Capture the cell that displays the provided text and extract its (X, Y) central coordinate. 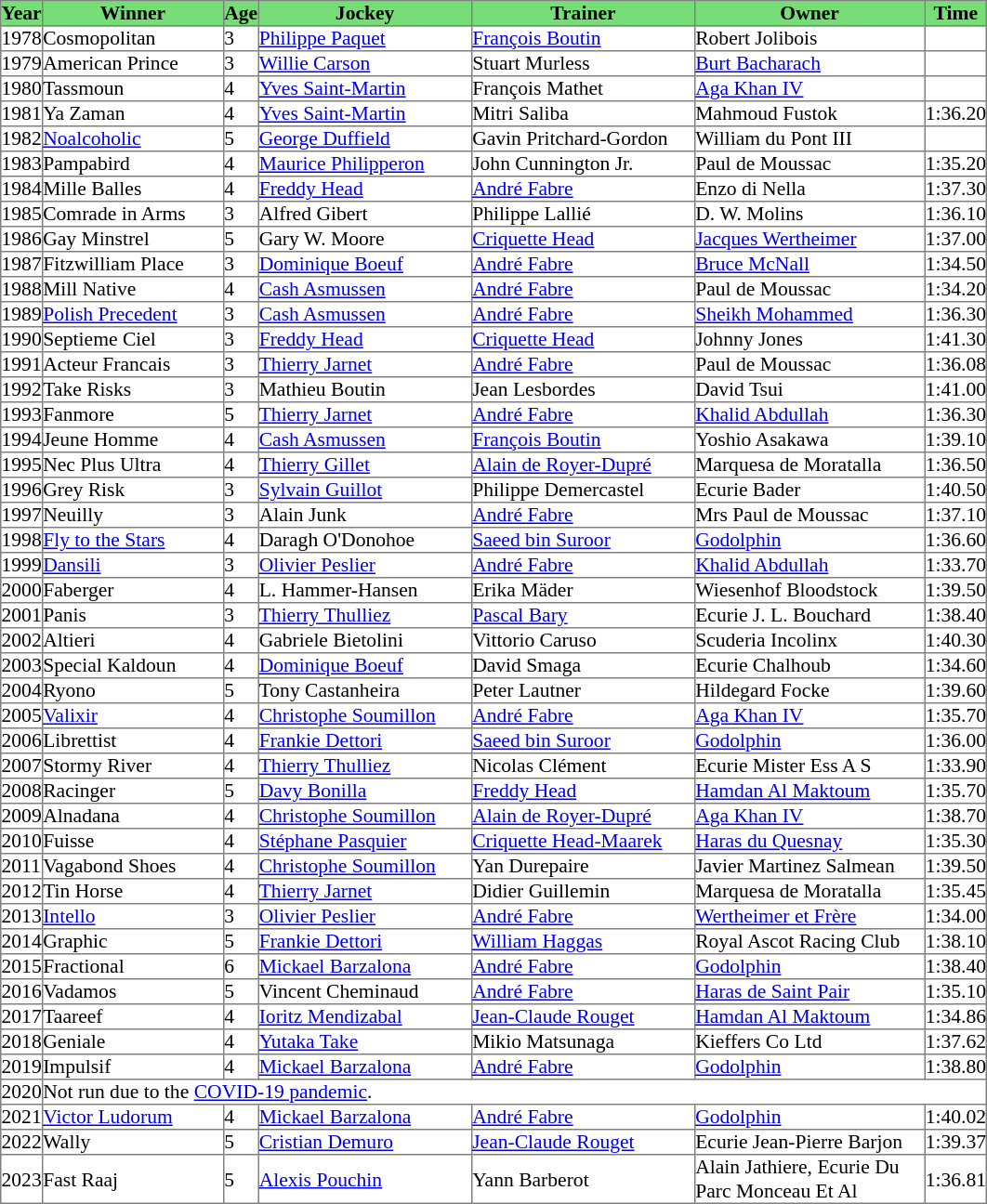
2023 (22, 1179)
1:34.50 (955, 264)
Erika Mäder (583, 591)
Fanmore (132, 414)
Noalcoholic (132, 139)
Fitzwilliam Place (132, 264)
David Smaga (583, 665)
Taareef (132, 1016)
1:34.60 (955, 665)
Mill Native (132, 290)
Gavin Pritchard-Gordon (583, 139)
Haras de Saint Pair (809, 992)
Mitri Saliba (583, 113)
1981 (22, 113)
6 (240, 966)
Jacques Wertheimer (809, 240)
Alexis Pouchin (365, 1179)
2021 (22, 1117)
Mille Balles (132, 190)
1:34.86 (955, 1016)
Tassmoun (132, 89)
Jockey (365, 13)
1:37.62 (955, 1042)
Winner (132, 13)
Yann Barberot (583, 1179)
Intello (132, 916)
1:36.00 (955, 741)
Fast Raaj (132, 1179)
Yan Durepaire (583, 866)
1:37.30 (955, 190)
2005 (22, 715)
Tony Castanheira (365, 691)
Javier Martinez Salmean (809, 866)
Victor Ludorum (132, 1117)
Graphic (132, 942)
1996 (22, 491)
Wiesenhof Bloodstock (809, 591)
Year (22, 13)
1:37.10 (955, 515)
1:39.10 (955, 440)
Polish Precedent (132, 314)
Yutaka Take (365, 1042)
1:38.80 (955, 1067)
1987 (22, 264)
David Tsui (809, 390)
Gabriele Bietolini (365, 641)
Jeune Homme (132, 440)
William Haggas (583, 942)
Tin Horse (132, 892)
Pascal Bary (583, 615)
Cristian Demuro (365, 1143)
Thierry Gillet (365, 465)
Royal Ascot Racing Club (809, 942)
American Prince (132, 63)
1:35.30 (955, 842)
Ecurie Bader (809, 491)
Haras du Quesnay (809, 842)
Special Kaldoun (132, 665)
1:33.70 (955, 565)
Stormy River (132, 766)
1990 (22, 340)
1:36.81 (955, 1179)
Fuisse (132, 842)
1:34.00 (955, 916)
1:36.60 (955, 541)
1983 (22, 164)
Hildegard Focke (809, 691)
Ryono (132, 691)
1999 (22, 565)
Altieri (132, 641)
Panis (132, 615)
1:36.50 (955, 465)
Gary W. Moore (365, 240)
2016 (22, 992)
Alain Junk (365, 515)
1:40.30 (955, 641)
2000 (22, 591)
1:40.50 (955, 491)
Alnadana (132, 816)
Librettist (132, 741)
2017 (22, 1016)
Time (955, 13)
1:39.60 (955, 691)
2015 (22, 966)
Mikio Matsunaga (583, 1042)
1979 (22, 63)
Acteur Francais (132, 364)
Philippe Demercastel (583, 491)
Vittorio Caruso (583, 641)
Fractional (132, 966)
2003 (22, 665)
1995 (22, 465)
Philippe Paquet (365, 39)
2020 (22, 1093)
1:37.00 (955, 240)
Bruce McNall (809, 264)
1994 (22, 440)
Owner (809, 13)
Jean Lesbordes (583, 390)
Mrs Paul de Moussac (809, 515)
1982 (22, 139)
2001 (22, 615)
François Mathet (583, 89)
1:41.00 (955, 390)
Racinger (132, 792)
Daragh O'Donohoe (365, 541)
1998 (22, 541)
2010 (22, 842)
2013 (22, 916)
Fly to the Stars (132, 541)
2018 (22, 1042)
John Cunnington Jr. (583, 164)
Mathieu Boutin (365, 390)
Ya Zaman (132, 113)
Valixir (132, 715)
1978 (22, 39)
William du Pont III (809, 139)
Sylvain Guillot (365, 491)
1991 (22, 364)
Ecurie Mister Ess A S (809, 766)
Ioritz Mendizabal (365, 1016)
1:40.02 (955, 1117)
1:41.30 (955, 340)
1:34.20 (955, 290)
1:35.45 (955, 892)
1997 (22, 515)
Age (240, 13)
Robert Jolibois (809, 39)
Yoshio Asakawa (809, 440)
Septieme Ciel (132, 340)
Geniale (132, 1042)
1993 (22, 414)
Alfred Gibert (365, 214)
2007 (22, 766)
1980 (22, 89)
Gay Minstrel (132, 240)
Johnny Jones (809, 340)
Wally (132, 1143)
1989 (22, 314)
Enzo di Nella (809, 190)
Ecurie Chalhoub (809, 665)
Faberger (132, 591)
2014 (22, 942)
2012 (22, 892)
2006 (22, 741)
Wertheimer et Frère (809, 916)
Vincent Cheminaud (365, 992)
Vadamos (132, 992)
Pampabird (132, 164)
Peter Lautner (583, 691)
Cosmopolitan (132, 39)
1:35.20 (955, 164)
Scuderia Incolinx (809, 641)
Stéphane Pasquier (365, 842)
Stuart Murless (583, 63)
1:36.10 (955, 214)
Davy Bonilla (365, 792)
1984 (22, 190)
Burt Bacharach (809, 63)
2019 (22, 1067)
Nicolas Clément (583, 766)
Impulsif (132, 1067)
1:38.70 (955, 816)
Dansili (132, 565)
Criquette Head-Maarek (583, 842)
1:33.90 (955, 766)
Ecurie Jean-Pierre Barjon (809, 1143)
1985 (22, 214)
1986 (22, 240)
1992 (22, 390)
Didier Guillemin (583, 892)
Trainer (583, 13)
Ecurie J. L. Bouchard (809, 615)
Willie Carson (365, 63)
Not run due to the COVID-19 pandemic. (514, 1093)
George Duffield (365, 139)
2009 (22, 816)
D. W. Molins (809, 214)
1:39.37 (955, 1143)
Grey Risk (132, 491)
Maurice Philipperon (365, 164)
2011 (22, 866)
2022 (22, 1143)
Sheikh Mohammed (809, 314)
Neuilly (132, 515)
1:35.10 (955, 992)
2002 (22, 641)
Alain Jathiere, Ecurie Du Parc Monceau Et Al (809, 1179)
1988 (22, 290)
2008 (22, 792)
Nec Plus Ultra (132, 465)
2004 (22, 691)
Philippe Lallié (583, 214)
Mahmoud Fustok (809, 113)
L. Hammer-Hansen (365, 591)
Take Risks (132, 390)
1:36.20 (955, 113)
Kieffers Co Ltd (809, 1042)
1:38.10 (955, 942)
Vagabond Shoes (132, 866)
Comrade in Arms (132, 214)
1:36.08 (955, 364)
